Pinpoint the cell where the given text exists, returning its (x, y) midpoint coordinate. 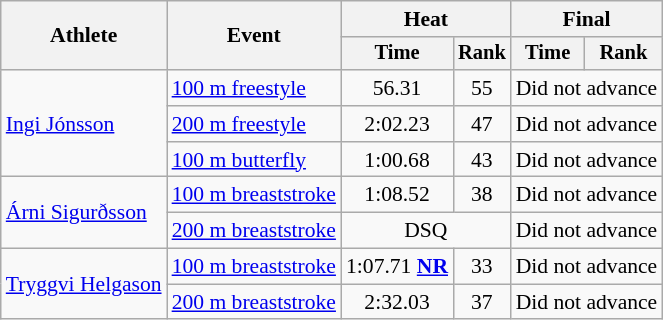
Final (587, 19)
Árni Sigurðsson (84, 212)
43 (482, 160)
56.31 (397, 88)
Athlete (84, 36)
Tryggvi Helgason (84, 284)
47 (482, 124)
1:00.68 (397, 160)
100 m freestyle (254, 88)
Heat (426, 19)
Event (254, 36)
33 (482, 267)
38 (482, 195)
DSQ (426, 231)
2:32.03 (397, 302)
1:08.52 (397, 195)
1:07.71 NR (397, 267)
37 (482, 302)
200 m freestyle (254, 124)
55 (482, 88)
2:02.23 (397, 124)
100 m butterfly (254, 160)
Ingi Jónsson (84, 124)
